Provide the [x, y] coordinate of the cell's center where the given text is located.  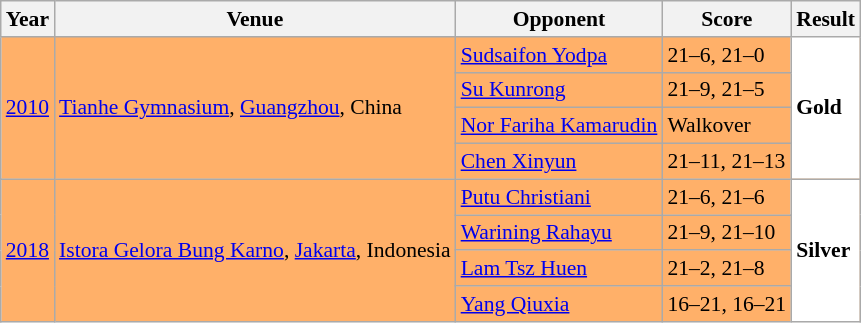
Warining Rahayu [560, 233]
16–21, 16–21 [726, 304]
Sudsaifon Yodpa [560, 55]
Putu Christiani [560, 197]
Yang Qiuxia [560, 304]
Score [726, 19]
Nor Fariha Kamarudin [560, 126]
Su Kunrong [560, 90]
Venue [255, 19]
21–6, 21–6 [726, 197]
Istora Gelora Bung Karno, Jakarta, Indonesia [255, 250]
Walkover [726, 126]
Result [826, 19]
Gold [826, 108]
2018 [28, 250]
2010 [28, 108]
21–11, 21–13 [726, 162]
21–9, 21–10 [726, 233]
21–2, 21–8 [726, 269]
Opponent [560, 19]
Chen Xinyun [560, 162]
Tianhe Gymnasium, Guangzhou, China [255, 108]
21–9, 21–5 [726, 90]
Lam Tsz Huen [560, 269]
21–6, 21–0 [726, 55]
Year [28, 19]
Silver [826, 250]
